Return [x, y] of the center of cell containing provided text 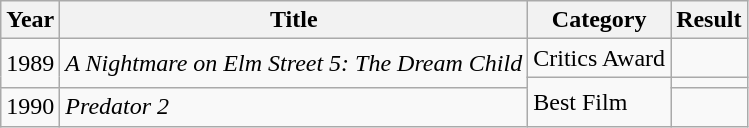
Title [294, 20]
1989 [30, 64]
Predator 2 [294, 107]
Category [600, 20]
Year [30, 20]
Critics Award [600, 58]
Result [709, 20]
A Nightmare on Elm Street 5: The Dream Child [294, 64]
1990 [30, 107]
Best Film [600, 102]
